Return [X, Y] of the center of cell containing provided text 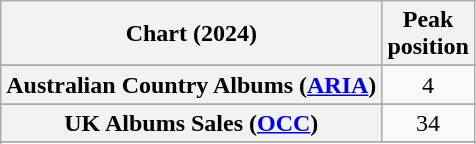
Peakposition [428, 34]
Australian Country Albums (ARIA) [192, 85]
UK Albums Sales (OCC) [192, 123]
Chart (2024) [192, 34]
34 [428, 123]
4 [428, 85]
